Search for the cell housing the specified text and yield its (X, Y) center coordinate. 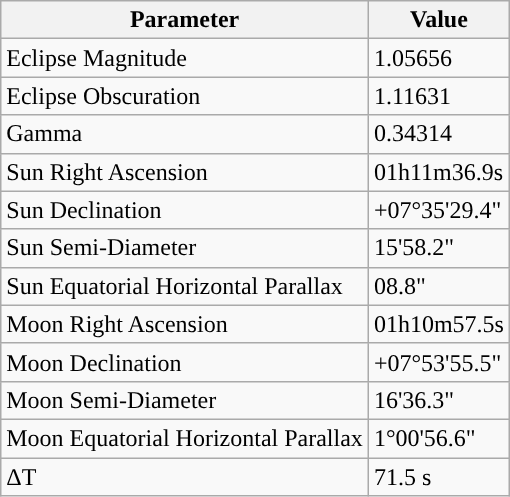
Sun Equatorial Horizontal Parallax (185, 286)
ΔT (185, 477)
Parameter (185, 20)
1.05656 (438, 58)
1°00'56.6" (438, 438)
Moon Equatorial Horizontal Parallax (185, 438)
Sun Semi-Diameter (185, 248)
Sun Declination (185, 210)
Eclipse Magnitude (185, 58)
Value (438, 20)
01h10m57.5s (438, 324)
71.5 s (438, 477)
08.8" (438, 286)
16'36.3" (438, 400)
+07°53'55.5" (438, 362)
Moon Semi-Diameter (185, 400)
0.34314 (438, 134)
Sun Right Ascension (185, 172)
1.11631 (438, 96)
Gamma (185, 134)
Moon Right Ascension (185, 324)
Moon Declination (185, 362)
01h11m36.9s (438, 172)
+07°35'29.4" (438, 210)
Eclipse Obscuration (185, 96)
15'58.2" (438, 248)
